Detect which cell encompasses the target text, then output its (X, Y) center coordinate. 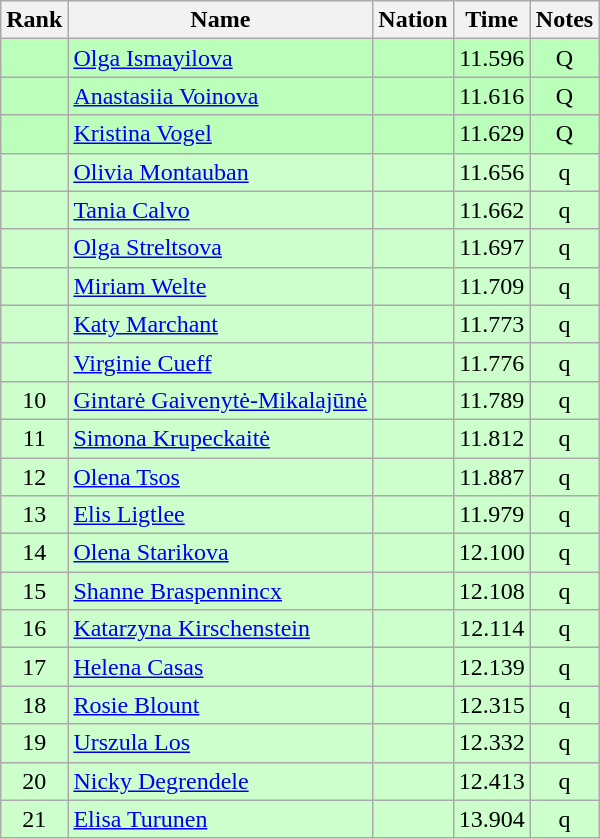
11.776 (492, 362)
Urszula Los (220, 743)
Olga Ismayilova (220, 58)
11.697 (492, 248)
17 (34, 667)
11.629 (492, 134)
Nicky Degrendele (220, 781)
12 (34, 477)
Anastasiia Voinova (220, 96)
Miriam Welte (220, 286)
12.332 (492, 743)
13 (34, 515)
11.709 (492, 286)
11.812 (492, 438)
12.139 (492, 667)
12.114 (492, 629)
11.773 (492, 324)
Virginie Cueff (220, 362)
Elisa Turunen (220, 819)
Notes (564, 20)
15 (34, 591)
13.904 (492, 819)
Simona Krupeckaitė (220, 438)
Helena Casas (220, 667)
Rosie Blount (220, 705)
Name (220, 20)
Olivia Montauban (220, 172)
Rank (34, 20)
20 (34, 781)
11.616 (492, 96)
19 (34, 743)
Shanne Braspennincx (220, 591)
14 (34, 553)
10 (34, 400)
11.596 (492, 58)
Nation (413, 20)
11.979 (492, 515)
12.413 (492, 781)
18 (34, 705)
Time (492, 20)
Elis Ligtlee (220, 515)
Kristina Vogel (220, 134)
11 (34, 438)
Katy Marchant (220, 324)
11.656 (492, 172)
Tania Calvo (220, 210)
12.100 (492, 553)
12.108 (492, 591)
21 (34, 819)
Gintarė Gaivenytė-Mikalajūnė (220, 400)
Olga Streltsova (220, 248)
11.887 (492, 477)
16 (34, 629)
Katarzyna Kirschenstein (220, 629)
Olena Tsos (220, 477)
11.789 (492, 400)
11.662 (492, 210)
12.315 (492, 705)
Olena Starikova (220, 553)
